Locate the cell with the specified text and output its [X, Y] center coordinate. 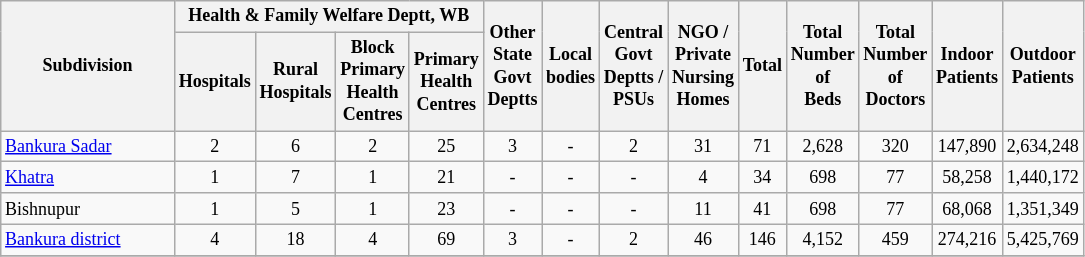
Khatra [88, 178]
147,890 [968, 146]
TotalNumberofBeds [822, 66]
Localbodies [571, 66]
IndoorPatients [968, 66]
4,152 [822, 240]
Hospitals [214, 82]
459 [896, 240]
Health & Family Welfare Deptt, WB [328, 16]
34 [762, 178]
7 [296, 178]
CentralGovtDeptts /PSUs [633, 66]
41 [762, 208]
69 [446, 240]
46 [704, 240]
146 [762, 240]
320 [896, 146]
1,440,172 [1042, 178]
PrimaryHealthCentres [446, 82]
5 [296, 208]
Bankura Sadar [88, 146]
BlockPrimaryHealthCentres [373, 82]
18 [296, 240]
NGO /PrivateNursingHomes [704, 66]
21 [446, 178]
6 [296, 146]
RuralHospitals [296, 82]
OtherStateGovtDeptts [512, 66]
68,068 [968, 208]
2,628 [822, 146]
58,258 [968, 178]
Subdivision [88, 66]
25 [446, 146]
5,425,769 [1042, 240]
11 [704, 208]
23 [446, 208]
TotalNumberofDoctors [896, 66]
OutdoorPatients [1042, 66]
Bankura district [88, 240]
2,634,248 [1042, 146]
31 [704, 146]
Bishnupur [88, 208]
274,216 [968, 240]
71 [762, 146]
Total [762, 66]
1,351,349 [1042, 208]
